Search for the cell housing the specified text and yield its [X, Y] center coordinate. 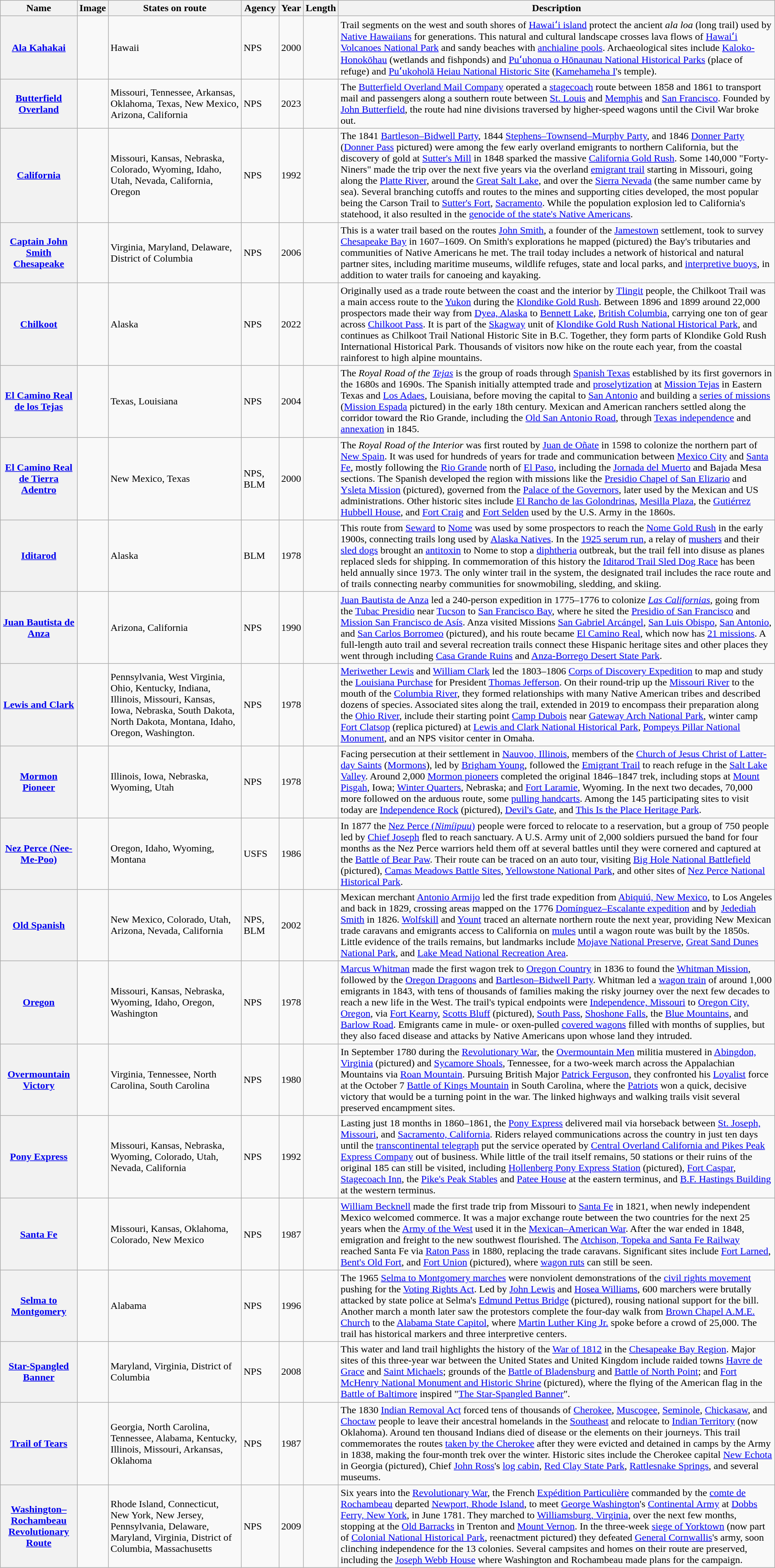
Missouri, Kansas, Nebraska, Wyoming, Idaho, Oregon, Washington [175, 1003]
Virginia, Tennessee, North Carolina, South Carolina [175, 1080]
Oregon [39, 1003]
Captain John Smith Chesapeake [39, 253]
2006 [291, 253]
1996 [291, 1306]
Pony Express [39, 1157]
Ala Kahakai [39, 48]
2009 [291, 1526]
Missouri, Kansas, Nebraska, Colorado, Wyoming, Idaho, Utah, Nevada, California, Oregon [175, 176]
New Mexico, Texas [175, 479]
Image [93, 8]
Lewis and Clark [39, 705]
Missouri, Kansas, Nebraska, Wyoming, Colorado, Utah, Nevada, California [175, 1157]
California [39, 176]
New Mexico, Colorado, Utah, Arizona, Nevada, California [175, 926]
2023 [291, 103]
Illinois, Iowa, Nebraska, Wyoming, Utah [175, 782]
Old Spanish [39, 926]
Arizona, California [175, 628]
Butterfield Overland [39, 103]
Name [39, 8]
2008 [291, 1372]
1986 [291, 854]
USFS [260, 854]
Nez Perce (Nee-Me-Poo) [39, 854]
Trail of Tears [39, 1443]
Washington–RochambeauRevolutionary Route [39, 1526]
El Camino Real de los Tejas [39, 402]
Maryland, Virginia, District of Columbia [175, 1372]
States on route [175, 8]
Missouri, Kansas, Oklahoma, Colorado, New Mexico [175, 1234]
1990 [291, 628]
El Camino Real de Tierra Adentro [39, 479]
2022 [291, 324]
Description [556, 8]
Year [291, 8]
Chilkoot [39, 324]
2002 [291, 926]
Virginia, Maryland, Delaware, District of Columbia [175, 253]
Missouri, Tennessee, Arkansas, Oklahoma, Texas, New Mexico, Arizona, California [175, 103]
Rhode Island, Connecticut, New York, New Jersey, Pennsylvania, Delaware, Maryland, Virginia, District of Columbia, Massachusetts [175, 1526]
1980 [291, 1080]
Juan Bautista de Anza [39, 628]
Santa Fe [39, 1234]
Iditarod [39, 556]
Alabama [175, 1306]
Georgia, North Carolina, Tennessee, Alabama, Kentucky, Illinois, Missouri, Arkansas, Oklahoma [175, 1443]
Star-Spangled Banner [39, 1372]
Overmountain Victory [39, 1080]
Selma to Montgomery [39, 1306]
Hawaii [175, 48]
2004 [291, 402]
Oregon, Idaho, Wyoming, Montana [175, 854]
Mormon Pioneer [39, 782]
Texas, Louisiana [175, 402]
Length [321, 8]
Agency [260, 8]
BLM [260, 556]
